From the cell containing the given text, extract its center point as (X, Y) coordinate. 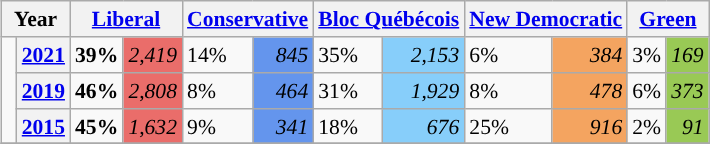
1,929 (423, 91)
18% (348, 126)
Bloc Québécois (388, 19)
2019 (44, 91)
2,808 (152, 91)
1,632 (152, 126)
14% (218, 55)
Year (36, 19)
3% (646, 55)
341 (284, 126)
Conservative (248, 19)
46% (96, 91)
845 (284, 55)
2% (646, 126)
25% (508, 126)
2015 (44, 126)
464 (284, 91)
45% (96, 126)
39% (96, 55)
384 (590, 55)
373 (688, 91)
31% (348, 91)
2,419 (152, 55)
916 (590, 126)
2,153 (423, 55)
Green (668, 19)
2021 (44, 55)
169 (688, 55)
91 (688, 126)
Liberal (126, 19)
478 (590, 91)
35% (348, 55)
New Democratic (546, 19)
9% (218, 126)
676 (423, 126)
